Find where the given text appears and provide that cell's center as [X, Y] coordinate. 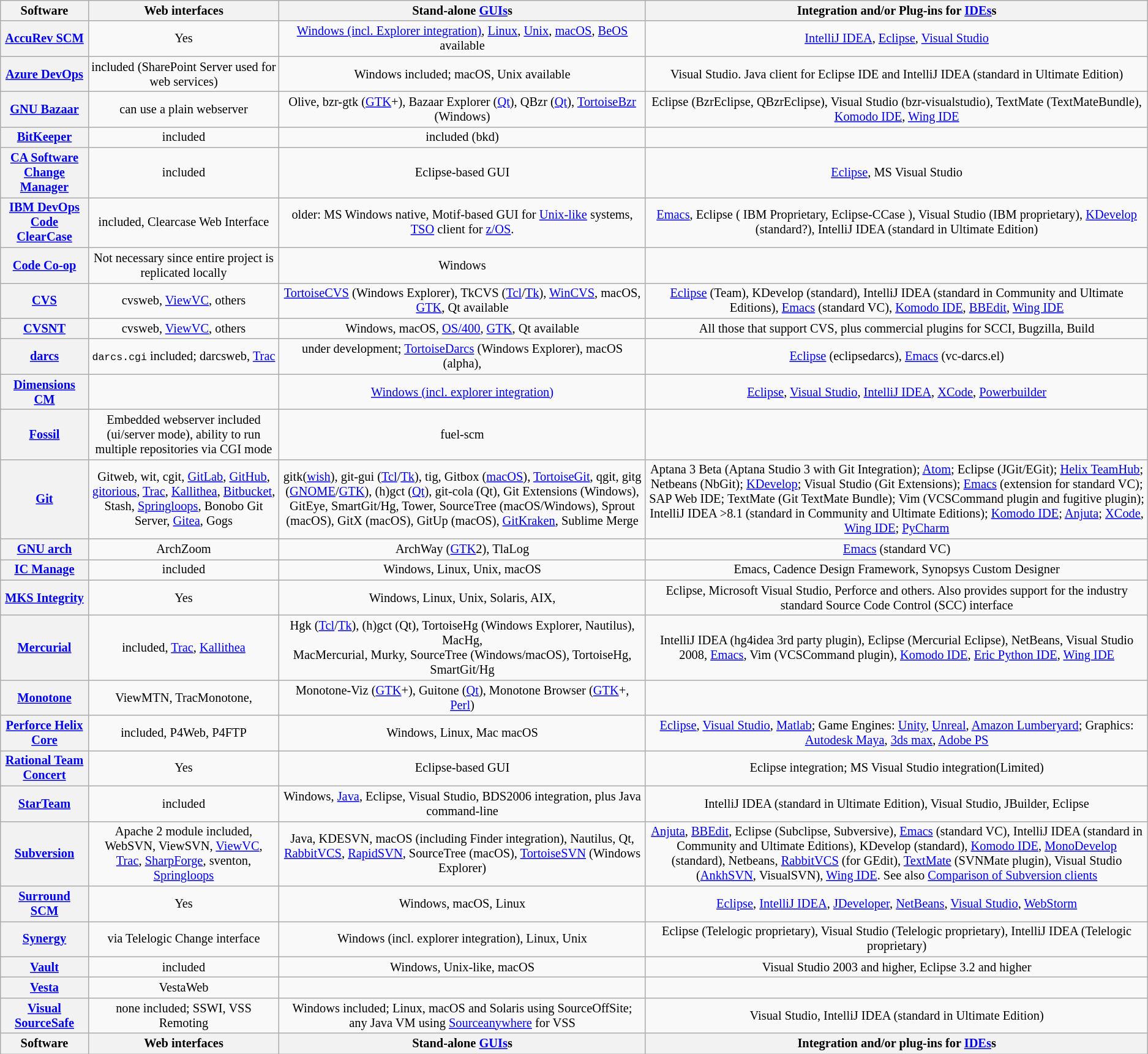
ArchWay (GTK2), TlaLog [463, 549]
Visual Studio 2003 and higher, Eclipse 3.2 and higher [896, 967]
Subversion [45, 854]
IntelliJ IDEA (standard in Ultimate Edition), Visual Studio, JBuilder, Eclipse [896, 804]
Eclipse, MS Visual Studio [896, 173]
included (SharePoint Server used for web services) [184, 74]
darcs.cgi included; darcsweb, Trac [184, 356]
Windows, Linux, Unix, macOS [463, 570]
Visual SourceSafe [45, 1015]
Integration and/or plug-ins for IDEss [896, 1044]
Synergy [45, 939]
Emacs (standard VC) [896, 549]
Windows (incl. explorer integration) [463, 392]
Vault [45, 967]
Windows, Unix-like, macOS [463, 967]
Eclipse (Team), KDevelop (standard), IntelliJ IDEA (standard in Community and Ultimate Editions), Emacs (standard VC), Komodo IDE, BBEdit, Wing IDE [896, 301]
AccuRev SCM [45, 39]
Windows, macOS, Linux [463, 903]
IC Manage [45, 570]
Windows included; macOS, Unix available [463, 74]
Surround SCM [45, 903]
Apache 2 module included, WebSVN, ViewSVN, ViewVC, Trac, SharpForge, sventon, Springloops [184, 854]
Eclipse, Visual Studio, Matlab; Game Engines: Unity, Unreal, Amazon Lumberyard; Graphics: Autodesk Maya, 3ds max, Adobe PS [896, 733]
included, Trac, Kallithea [184, 647]
Eclipse (Telelogic proprietary), Visual Studio (Telelogic proprietary), IntelliJ IDEA (Telelogic proprietary) [896, 939]
Windows included; Linux, macOS and Solaris using SourceOffSite; any Java VM using Sourceanywhere for VSS [463, 1015]
via Telelogic Change interface [184, 939]
Git [45, 499]
Mercurial [45, 647]
Visual Studio, IntelliJ IDEA (standard in Ultimate Edition) [896, 1015]
Code Co-op [45, 265]
Perforce Helix Core [45, 733]
older: MS Windows native, Motif-based GUI for Unix-like systems, TSO client for z/OS. [463, 222]
Monotone-Viz (GTK+), Guitone (Qt), Monotone Browser (GTK+, Perl) [463, 698]
BitKeeper [45, 137]
GNU arch [45, 549]
CA Software Change Manager [45, 173]
Monotone [45, 698]
IBM DevOps Code ClearCase [45, 222]
Emacs, Cadence Design Framework, Synopsys Custom Designer [896, 570]
Hgk (Tcl/Tk), (h)gct (Qt), TortoiseHg (Windows Explorer, Nautilus), MacHg,MacMercurial, Murky, SourceTree (Windows/macOS), TortoiseHg, SmartGit/Hg [463, 647]
Eclipse, Microsoft Visual Studio, Perforce and others. Also provides support for the industry standard Source Code Control (SCC) interface [896, 598]
MKS Integrity [45, 598]
Eclipse, Visual Studio, IntelliJ IDEA, XCode, Powerbuilder [896, 392]
CVSNT [45, 328]
IntelliJ IDEA, Eclipse, Visual Studio [896, 39]
Windows, Java, Eclipse, Visual Studio, BDS2006 integration, plus Java command-line [463, 804]
Rational Team Concert [45, 768]
Fossil [45, 434]
fuel-scm [463, 434]
Vesta [45, 987]
CVS [45, 301]
ArchZoom [184, 549]
TortoiseCVS (Windows Explorer), TkCVS (Tcl/Tk), WinCVS, macOS, GTK, Qt available [463, 301]
none included; SSWI, VSS Remoting [184, 1015]
Azure DevOps [45, 74]
Windows [463, 265]
included, Clearcase Web Interface [184, 222]
Embedded webserver included (ui/server mode), ability to run multiple repositories via CGI mode [184, 434]
Eclipse integration; MS Visual Studio integration(Limited) [896, 768]
All those that support CVS, plus commercial plugins for SCCI, Bugzilla, Build [896, 328]
Windows, Linux, Unix, Solaris, AIX, [463, 598]
Visual Studio. Java client for Eclipse IDE and IntelliJ IDEA (standard in Ultimate Edition) [896, 74]
Windows, Linux, Mac macOS [463, 733]
Windows, macOS, OS/400, GTK, Qt available [463, 328]
Not necessary since entire project is replicated locally [184, 265]
Windows (incl. Explorer integration), Linux, Unix, macOS, BeOS available [463, 39]
Gitweb, wit, cgit, GitLab, GitHub, gitorious, Trac, Kallithea, Bitbucket, Stash, Springloops, Bonobo Git Server, Gitea, Gogs [184, 499]
darcs [45, 356]
ViewMTN, TracMonotone, [184, 698]
Olive, bzr-gtk (GTK+), Bazaar Explorer (Qt), QBzr (Qt), TortoiseBzr (Windows) [463, 109]
GNU Bazaar [45, 109]
under development; TortoiseDarcs (Windows Explorer), macOS (alpha), [463, 356]
Windows (incl. explorer integration), Linux, Unix [463, 939]
Eclipse (eclipsedarcs), Emacs (vc-darcs.el) [896, 356]
Dimensions CM [45, 392]
included, P4Web, P4FTP [184, 733]
included (bkd) [463, 137]
StarTeam [45, 804]
Eclipse (BzrEclipse, QBzrEclipse), Visual Studio (bzr-visualstudio), TextMate (TextMateBundle), Komodo IDE, Wing IDE [896, 109]
VestaWeb [184, 987]
can use a plain webserver [184, 109]
Java, KDESVN, macOS (including Finder integration), Nautilus, Qt, RabbitVCS, RapidSVN, SourceTree (macOS), TortoiseSVN (Windows Explorer) [463, 854]
Eclipse, IntelliJ IDEA, JDeveloper, NetBeans, Visual Studio, WebStorm [896, 903]
Integration and/or Plug-ins for IDEss [896, 10]
